Return (x, y) of the center of cell containing provided text 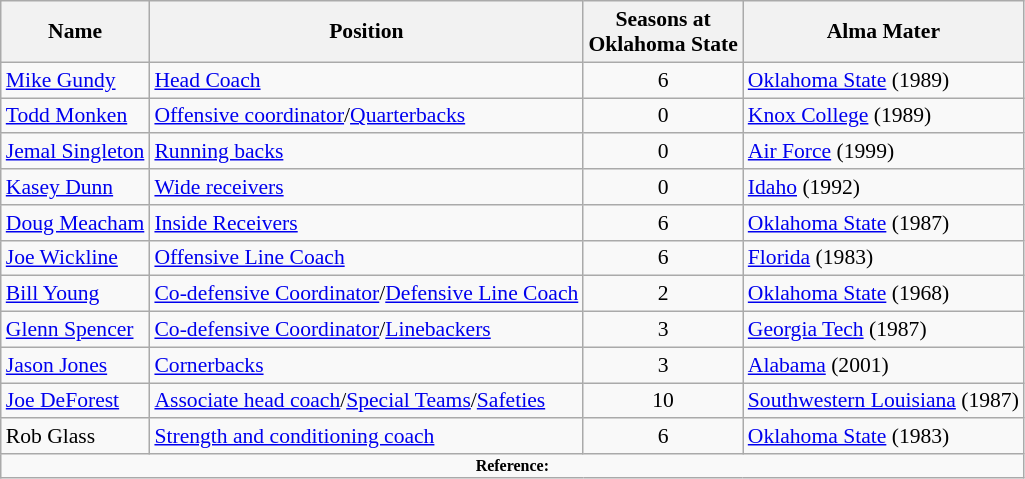
Georgia Tech (1987) (884, 330)
Kasey Dunn (76, 187)
Mike Gundy (76, 80)
Seasons atOklahoma State (662, 32)
Offensive coordinator/Quarterbacks (366, 116)
Strength and conditioning coach (366, 437)
Cornerbacks (366, 365)
Idaho (1992) (884, 187)
Oklahoma State (1987) (884, 223)
Co-defensive Coordinator/Defensive Line Coach (366, 294)
Reference: (512, 466)
Joe Wickline (76, 258)
Associate head coach/Special Teams/Safeties (366, 401)
Joe DeForest (76, 401)
Doug Meacham (76, 223)
Head Coach (366, 80)
Knox College (1989) (884, 116)
Alabama (2001) (884, 365)
Name (76, 32)
Running backs (366, 152)
Bill Young (76, 294)
Todd Monken (76, 116)
Air Force (1999) (884, 152)
Rob Glass (76, 437)
Jason Jones (76, 365)
Oklahoma State (1968) (884, 294)
Jemal Singleton (76, 152)
Alma Mater (884, 32)
Inside Receivers (366, 223)
Position (366, 32)
Florida (1983) (884, 258)
Oklahoma State (1989) (884, 80)
Wide receivers (366, 187)
10 (662, 401)
Glenn Spencer (76, 330)
Southwestern Louisiana (1987) (884, 401)
Co-defensive Coordinator/Linebackers (366, 330)
Offensive Line Coach (366, 258)
2 (662, 294)
Oklahoma State (1983) (884, 437)
